Search for the cell housing the specified text and yield its [x, y] center coordinate. 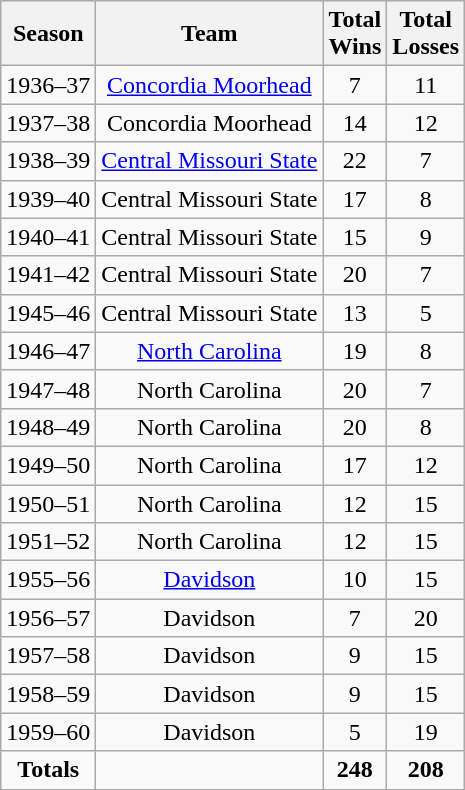
1947–48 [48, 389]
TotalWins [355, 34]
1941–42 [48, 275]
14 [355, 123]
1950–51 [48, 503]
Team [210, 34]
1937–38 [48, 123]
10 [355, 580]
11 [426, 85]
1945–46 [48, 313]
1949–50 [48, 465]
1959–60 [48, 732]
1951–52 [48, 542]
208 [426, 770]
22 [355, 161]
TotalLosses [426, 34]
Totals [48, 770]
1939–40 [48, 199]
248 [355, 770]
1940–41 [48, 237]
1957–58 [48, 656]
1948–49 [48, 427]
1938–39 [48, 161]
1956–57 [48, 618]
Season [48, 34]
13 [355, 313]
1958–59 [48, 694]
1946–47 [48, 351]
1936–37 [48, 85]
1955–56 [48, 580]
